Provide the (X, Y) coordinate of the cell's center where the given text is located.  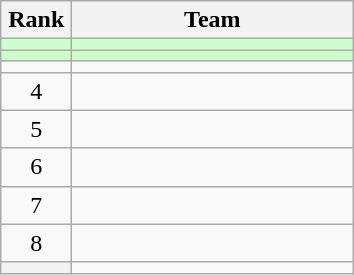
7 (36, 205)
6 (36, 167)
Rank (36, 20)
5 (36, 129)
4 (36, 91)
Team (212, 20)
8 (36, 243)
